Output the (X, Y) coordinate of the center of the cell containing the given text.  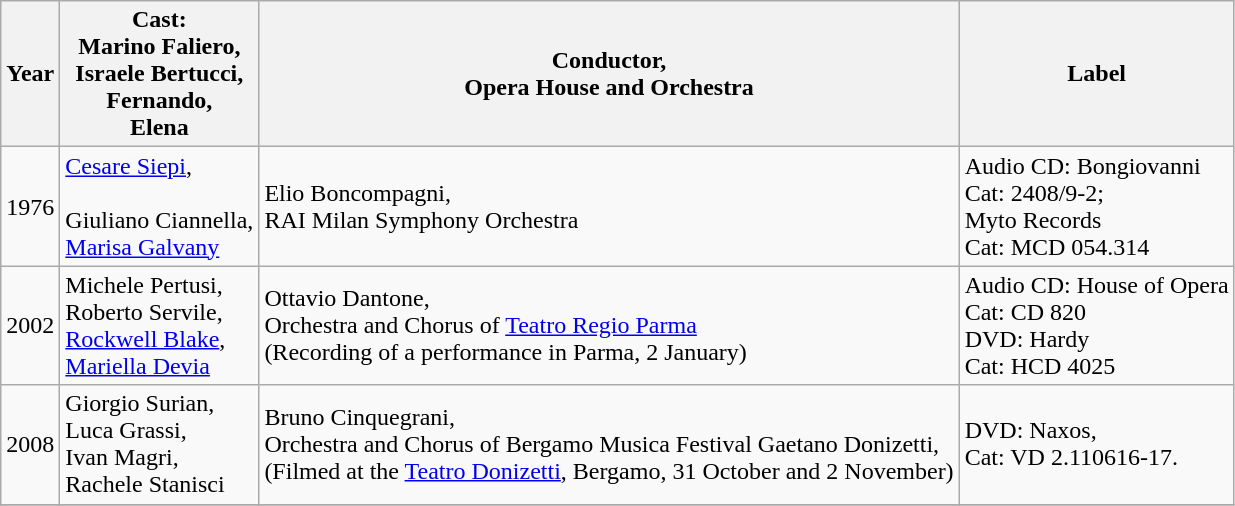
Conductor,Opera House and Orchestra (609, 74)
Year (30, 74)
1976 (30, 206)
Giorgio Surian,Luca Grassi,Ivan Magri,Rachele Stanisci (160, 444)
DVD: Naxos,Cat: VD 2.110616-17. (1096, 444)
Cesare Siepi,Giuliano Ciannella,Marisa Galvany (160, 206)
2008 (30, 444)
2002 (30, 326)
Label (1096, 74)
Audio CD: BongiovanniCat: 2408/9-2;Myto RecordsCat: MCD 054.314 (1096, 206)
Audio CD: House of OperaCat: CD 820DVD: HardyCat: HCD 4025 (1096, 326)
Ottavio Dantone,Orchestra and Chorus of Teatro Regio Parma(Recording of a performance in Parma, 2 January) (609, 326)
Cast:Marino Faliero,Israele Bertucci,Fernando,Elena (160, 74)
Michele Pertusi,Roberto Servile,Rockwell Blake,Mariella Devia (160, 326)
Elio Boncompagni,RAI Milan Symphony Orchestra (609, 206)
